Search for the cell housing the specified text and yield its [X, Y] center coordinate. 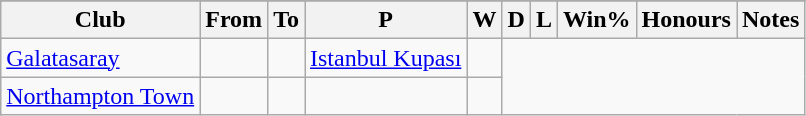
To [286, 20]
Istanbul Kupası [385, 58]
Honours [686, 20]
D [516, 20]
Galatasaray [100, 58]
Win% [596, 20]
Northampton Town [100, 96]
Club [100, 20]
L [544, 20]
Notes [770, 20]
P [385, 20]
From [234, 20]
W [484, 20]
